Provide the (X, Y) coordinate of the cell's center where the given text is located.  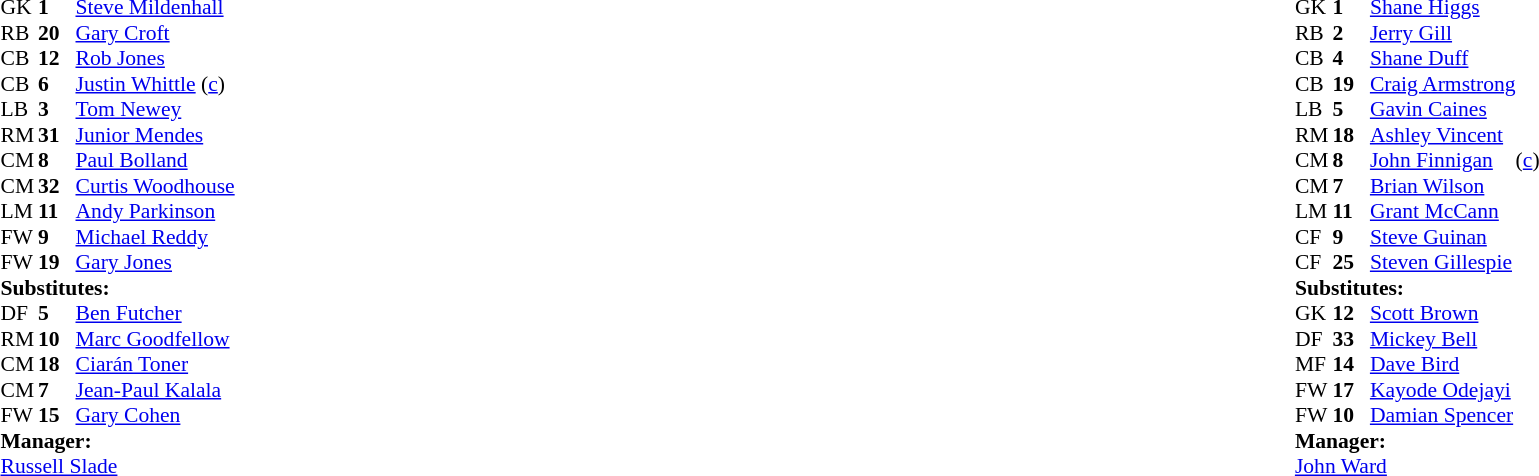
Grant McCann (1443, 211)
Brian Wilson (1443, 186)
Jerry Gill (1443, 33)
MF (1314, 365)
Ciarán Toner (156, 365)
Shane Duff (1443, 59)
25 (1351, 263)
Junior Mendes (156, 135)
Marc Goodfellow (156, 339)
Damian Spencer (1443, 415)
Gary Croft (156, 33)
31 (57, 135)
Dave Bird (1443, 365)
Scott Brown (1443, 313)
Steve Guinan (1443, 237)
Curtis Woodhouse (156, 186)
6 (57, 84)
17 (1351, 390)
Gary Jones (156, 263)
33 (1351, 339)
3 (57, 109)
GK (1314, 313)
Jean-Paul Kalala (156, 390)
Manager: (117, 441)
Gavin Caines (1443, 109)
2 (1351, 33)
Substitutes: (117, 288)
Justin Whittle (c) (156, 84)
Paul Bolland (156, 161)
14 (1351, 365)
Gary Cohen (156, 415)
John Finnigan (1443, 161)
Rob Jones (156, 59)
Ben Futcher (156, 313)
Kayode Odejayi (1443, 390)
Ashley Vincent (1443, 135)
15 (57, 415)
Tom Newey (156, 109)
32 (57, 186)
20 (57, 33)
Michael Reddy (156, 237)
Mickey Bell (1443, 339)
Craig Armstrong (1443, 84)
Andy Parkinson (156, 211)
4 (1351, 59)
Steven Gillespie (1443, 263)
